Locate the cell with the specified text and output its [X, Y] center coordinate. 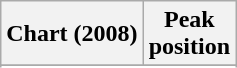
Peakposition [189, 34]
Chart (2008) [72, 34]
